Return [x, y] of the center of cell containing provided text 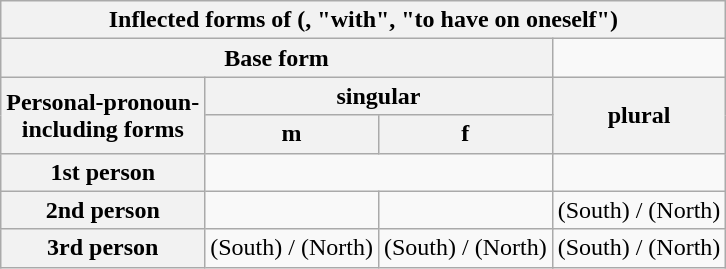
m [292, 134]
Personal-pronoun-including forms [103, 115]
f [465, 134]
plural [639, 115]
3rd person [103, 248]
singular [378, 96]
Base form [276, 58]
Inflected forms of (, "with", "to have on oneself") [364, 20]
2nd person [103, 210]
1st person [103, 172]
